Capture the cell that displays the provided text and extract its [X, Y] central coordinate. 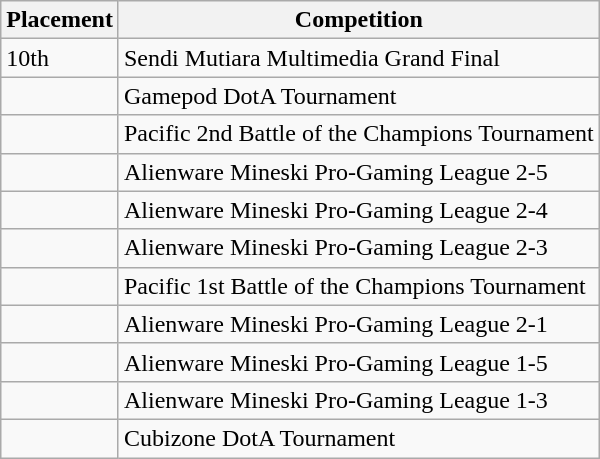
Alienware Mineski Pro-Gaming League 2-3 [358, 248]
Alienware Mineski Pro-Gaming League 2-1 [358, 324]
Alienware Mineski Pro-Gaming League 2-5 [358, 172]
Pacific 1st Battle of the Champions Tournament [358, 286]
Gamepod DotA Tournament [358, 96]
Alienware Mineski Pro-Gaming League 2-4 [358, 210]
Cubizone DotA Tournament [358, 438]
10th [60, 58]
Alienware Mineski Pro-Gaming League 1-5 [358, 362]
Pacific 2nd Battle of the Champions Tournament [358, 134]
Placement [60, 20]
Alienware Mineski Pro-Gaming League 1-3 [358, 400]
Sendi Mutiara Multimedia Grand Final [358, 58]
Competition [358, 20]
